Return the (x, y) coordinate for the center point of the cell that contains the specified text.  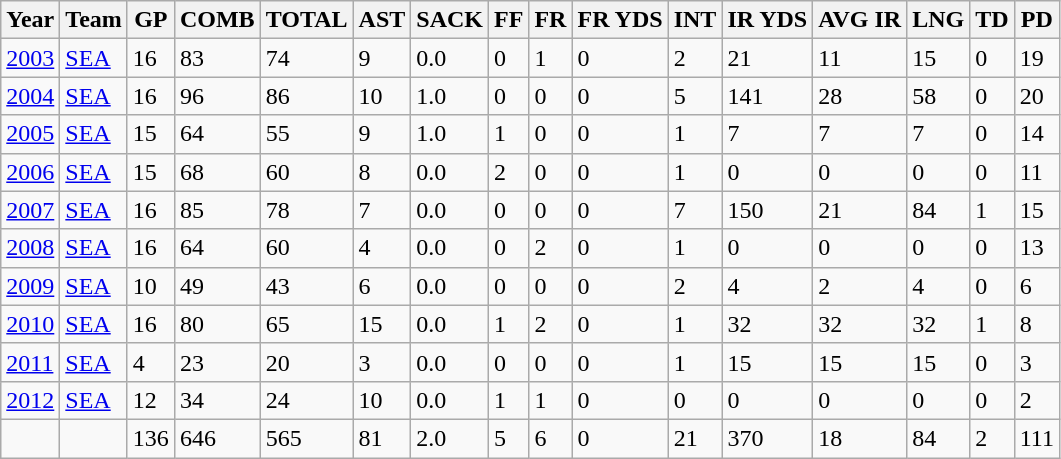
55 (306, 134)
111 (1036, 438)
68 (217, 172)
13 (1036, 248)
SACK (450, 20)
646 (217, 438)
FR YDS (620, 20)
2009 (30, 286)
2010 (30, 324)
58 (938, 96)
81 (382, 438)
150 (768, 210)
19 (1036, 58)
AVG IR (860, 20)
18 (860, 438)
LNG (938, 20)
IR YDS (768, 20)
AST (382, 20)
34 (217, 400)
14 (1036, 134)
141 (768, 96)
86 (306, 96)
28 (860, 96)
INT (695, 20)
78 (306, 210)
PD (1036, 20)
TOTAL (306, 20)
370 (768, 438)
12 (150, 400)
24 (306, 400)
FR (550, 20)
43 (306, 286)
83 (217, 58)
96 (217, 96)
COMB (217, 20)
2006 (30, 172)
23 (217, 362)
2008 (30, 248)
2005 (30, 134)
2004 (30, 96)
Team (94, 20)
136 (150, 438)
2011 (30, 362)
2012 (30, 400)
2003 (30, 58)
FF (509, 20)
80 (217, 324)
2007 (30, 210)
GP (150, 20)
Year (30, 20)
49 (217, 286)
74 (306, 58)
65 (306, 324)
2.0 (450, 438)
565 (306, 438)
85 (217, 210)
TD (992, 20)
